Return [X, Y] of the center of cell containing provided text 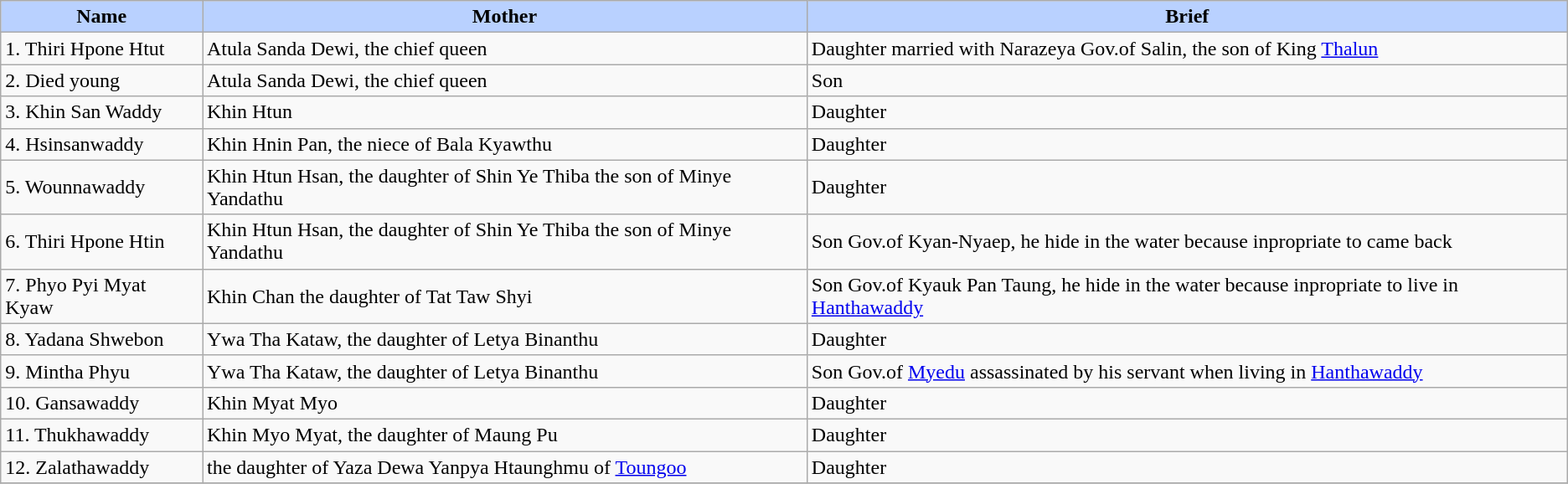
Khin Hnin Pan, the niece of Bala Kyawthu [505, 144]
Daughter married with Narazeya Gov.of Salin, the son of King Thalun [1187, 49]
Mother [505, 17]
3. Khin San Waddy [102, 112]
the daughter of Yaza Dewa Yanpya Htaunghmu of Toungoo [505, 466]
6. Thiri Hpone Htin [102, 241]
Khin Chan the daughter of Tat Taw Shyi [505, 296]
Son Gov.of Myedu assassinated by his servant when living in Hanthawaddy [1187, 371]
Name [102, 17]
Khin Myo Myat, the daughter of Maung Pu [505, 435]
Khin Htun [505, 112]
1. Thiri Hpone Htut [102, 49]
Son [1187, 80]
10. Gansawaddy [102, 403]
9. Mintha Phyu [102, 371]
8. Yadana Shwebon [102, 339]
4. Hsinsanwaddy [102, 144]
7. Phyo Pyi Myat Kyaw [102, 296]
12. Zalathawaddy [102, 466]
11. Thukhawaddy [102, 435]
Son Gov.of Kyauk Pan Taung, he hide in the water because inpropriate to live in Hanthawaddy [1187, 296]
5. Wounnawaddy [102, 188]
Khin Myat Myo [505, 403]
Brief [1187, 17]
2. Died young [102, 80]
Son Gov.of Kyan-Nyaep, he hide in the water because inpropriate to came back [1187, 241]
